Scan for the cell matching the given text and deliver its [X, Y] coordinate at center. 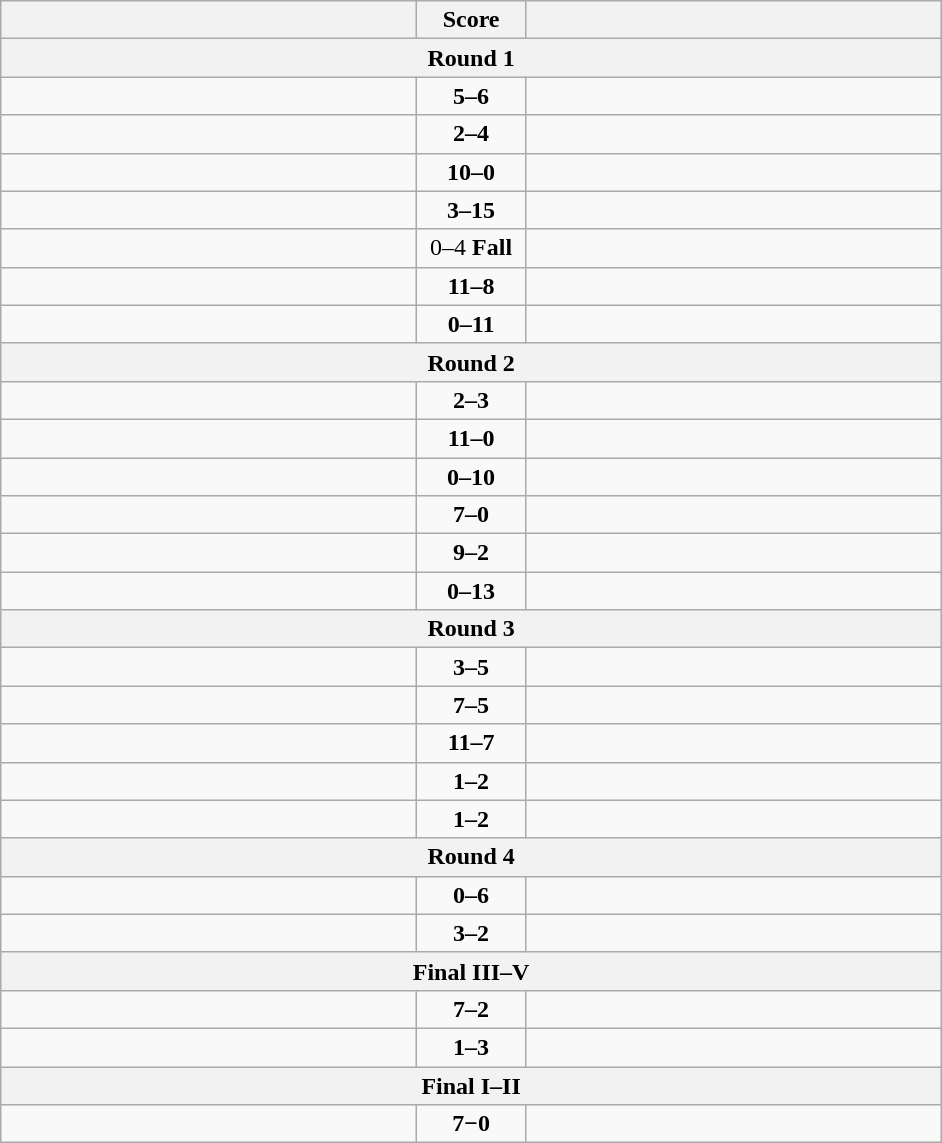
11–7 [472, 743]
0–10 [472, 477]
5–6 [472, 96]
7–2 [472, 1009]
7–5 [472, 705]
Round 2 [472, 362]
10–0 [472, 172]
11–8 [472, 286]
2–3 [472, 400]
1–3 [472, 1047]
0–4 Fall [472, 248]
Final III–V [472, 971]
3–2 [472, 933]
0–11 [472, 324]
0–6 [472, 895]
9–2 [472, 553]
7–0 [472, 515]
3–5 [472, 667]
Round 4 [472, 857]
7−0 [472, 1124]
Score [472, 20]
0–13 [472, 591]
11–0 [472, 438]
Final I–II [472, 1085]
2–4 [472, 134]
Round 1 [472, 58]
Round 3 [472, 629]
3–15 [472, 210]
